Determine the [x, y] coordinate at the center of the cell enclosing the given text.  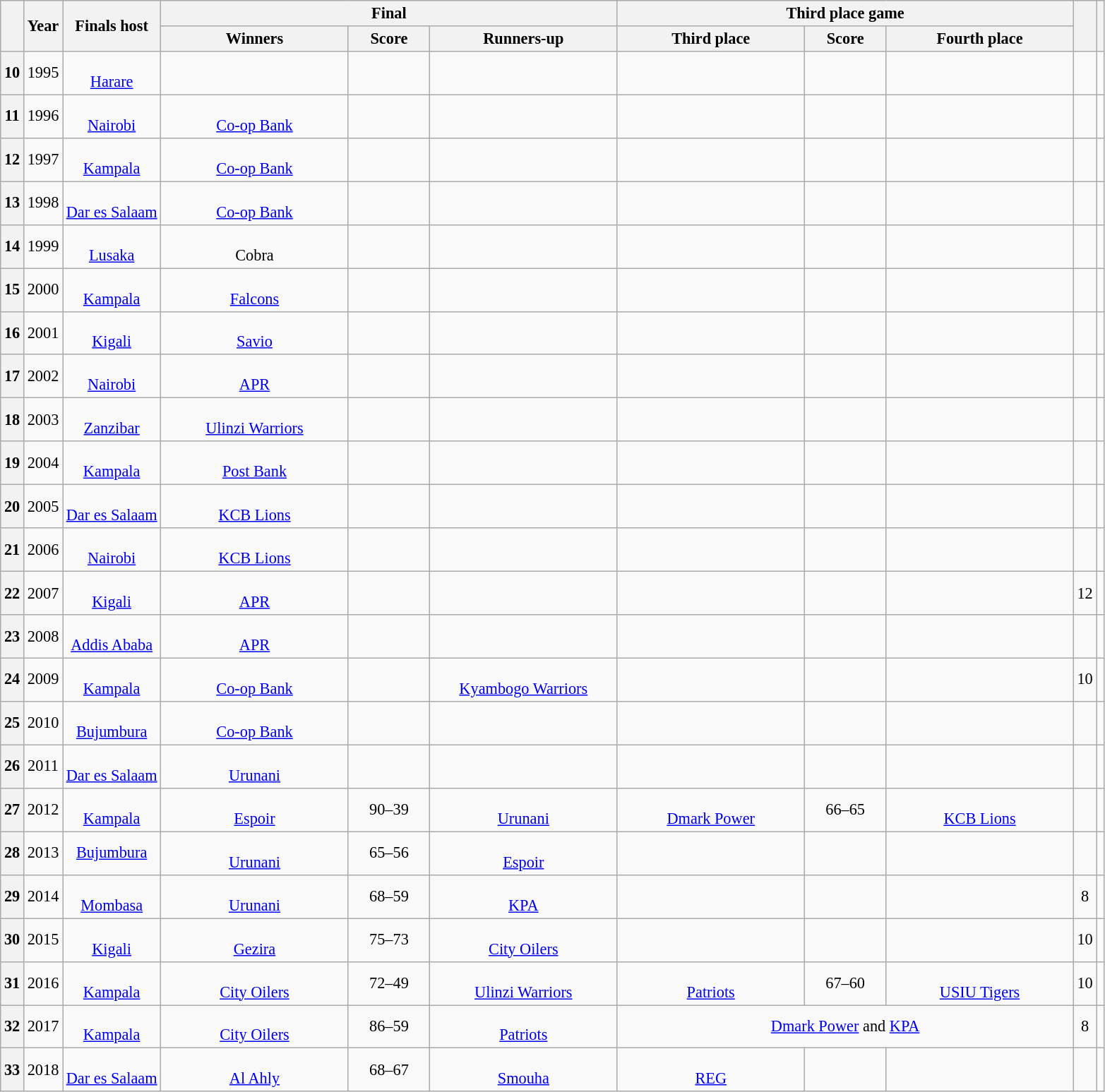
2012 [42, 809]
2016 [42, 983]
Falcons [254, 289]
2004 [42, 463]
33 [13, 1070]
Lusaka [112, 246]
65–56 [388, 853]
16 [13, 333]
2013 [42, 853]
Zanzibar [112, 419]
1997 [42, 160]
1998 [42, 203]
2010 [42, 723]
Third place game [845, 13]
Final [389, 13]
REG [710, 1070]
2017 [42, 1026]
15 [13, 289]
2002 [42, 376]
19 [13, 463]
2003 [42, 419]
14 [13, 246]
67–60 [844, 983]
2005 [42, 505]
28 [13, 853]
Runners-up [524, 39]
2006 [42, 549]
2014 [42, 896]
2001 [42, 333]
USIU Tigers [980, 983]
18 [13, 419]
2015 [42, 940]
27 [13, 809]
2009 [42, 679]
86–59 [388, 1026]
68–67 [388, 1070]
Dmark Power and KPA [845, 1026]
2000 [42, 289]
Dmark Power [710, 809]
2008 [42, 637]
KPA [524, 896]
29 [13, 896]
24 [13, 679]
Smouha [524, 1070]
25 [13, 723]
1999 [42, 246]
Finals host [112, 26]
72–49 [388, 983]
Addis Ababa [112, 637]
90–39 [388, 809]
68–59 [388, 896]
32 [13, 1026]
Savio [254, 333]
1995 [42, 72]
Third place [710, 39]
Winners [254, 39]
Gezira [254, 940]
75–73 [388, 940]
31 [13, 983]
21 [13, 549]
2007 [42, 593]
22 [13, 593]
23 [13, 637]
13 [13, 203]
66–65 [844, 809]
Kyambogo Warriors [524, 679]
Harare [112, 72]
20 [13, 505]
17 [13, 376]
30 [13, 940]
Cobra [254, 246]
26 [13, 767]
11 [13, 116]
1996 [42, 116]
Year [42, 26]
2011 [42, 767]
Mombasa [112, 896]
Post Bank [254, 463]
2018 [42, 1070]
Al Ahly [254, 1070]
Fourth place [980, 39]
